Pinpoint the cell where the given text exists, returning its [X, Y] midpoint coordinate. 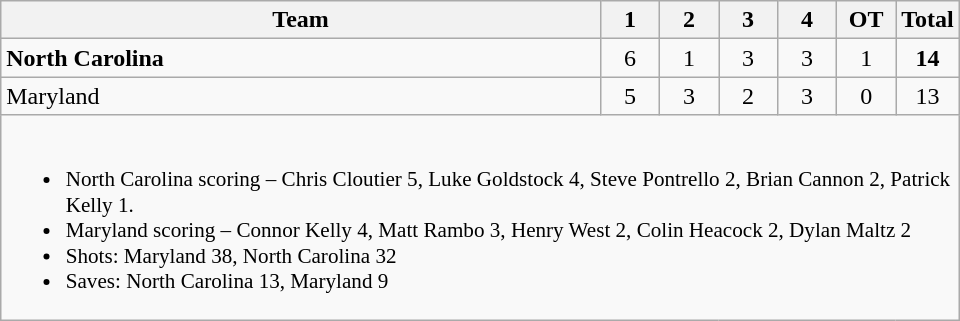
Total [928, 20]
4 [808, 20]
6 [630, 58]
North Carolina [301, 58]
OT [866, 20]
0 [866, 96]
13 [928, 96]
Team [301, 20]
Maryland [301, 96]
5 [630, 96]
14 [928, 58]
